Extract the (x, y) coordinate from the center of the cell holding the provided text.  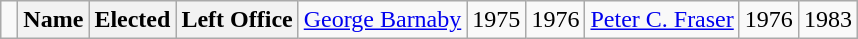
Elected (132, 20)
1975 (496, 20)
George Barnaby (382, 20)
Name (54, 20)
Left Office (237, 20)
1983 (828, 20)
Peter C. Fraser (662, 20)
